Pinpoint the cell where the given text exists, returning its (x, y) midpoint coordinate. 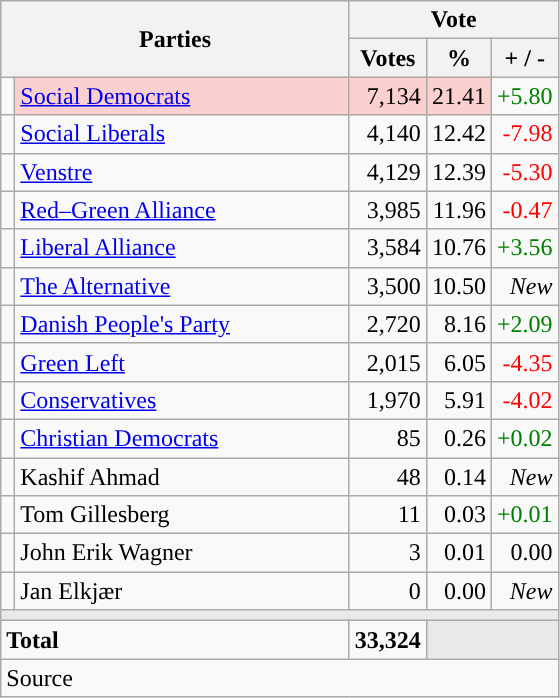
0.01 (458, 553)
2,720 (388, 324)
10.50 (458, 286)
0.26 (458, 438)
1,970 (388, 400)
Red–Green Alliance (182, 210)
Source (280, 678)
4,129 (388, 172)
-0.47 (524, 210)
+0.02 (524, 438)
John Erik Wagner (182, 553)
2,015 (388, 362)
Jan Elkjær (182, 591)
Green Left (182, 362)
Social Liberals (182, 134)
Conservatives (182, 400)
Total (176, 640)
+3.56 (524, 248)
% (458, 58)
21.41 (458, 96)
0.14 (458, 477)
Social Democrats (182, 96)
Christian Democrats (182, 438)
The Alternative (182, 286)
8.16 (458, 324)
Parties (176, 39)
85 (388, 438)
Votes (388, 58)
3 (388, 553)
4,140 (388, 134)
Liberal Alliance (182, 248)
+2.09 (524, 324)
Kashif Ahmad (182, 477)
-5.30 (524, 172)
Tom Gillesberg (182, 515)
Vote (454, 20)
10.76 (458, 248)
12.42 (458, 134)
-4.02 (524, 400)
5.91 (458, 400)
0 (388, 591)
Venstre (182, 172)
48 (388, 477)
+ / - (524, 58)
12.39 (458, 172)
-4.35 (524, 362)
6.05 (458, 362)
3,500 (388, 286)
-7.98 (524, 134)
3,584 (388, 248)
+5.80 (524, 96)
7,134 (388, 96)
11 (388, 515)
0.03 (458, 515)
33,324 (388, 640)
+0.01 (524, 515)
Danish People's Party (182, 324)
11.96 (458, 210)
3,985 (388, 210)
